Detect which cell encompasses the target text, then output its [x, y] center coordinate. 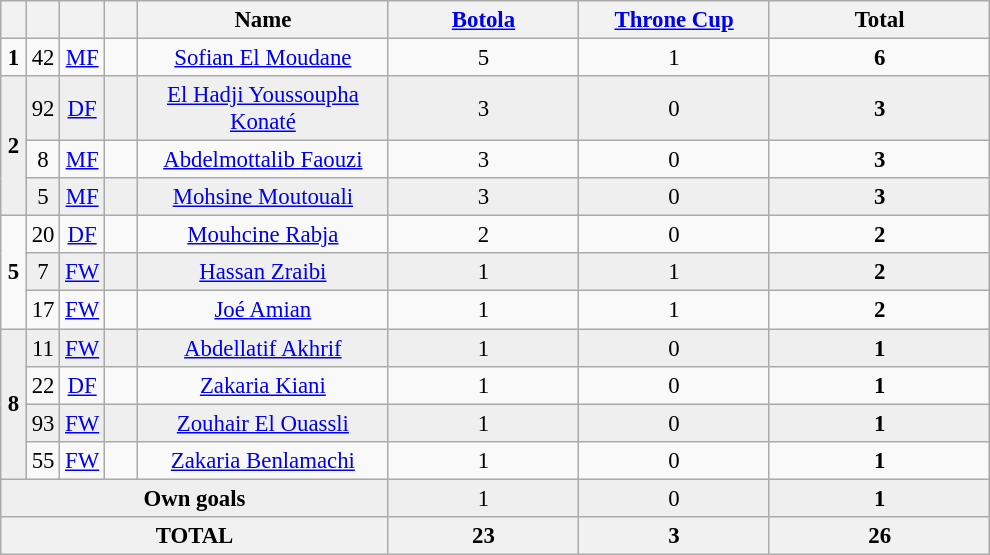
Throne Cup [674, 20]
Sofian El Moudane [264, 58]
Zakaria Benlamachi [264, 460]
Abdelmottalib Faouzi [264, 160]
93 [42, 423]
Zakaria Kiani [264, 385]
Total [880, 20]
Abdellatif Akhrif [264, 348]
11 [42, 348]
92 [42, 108]
42 [42, 58]
Mohsine Moutouali [264, 197]
26 [880, 536]
Zouhair El Ouassli [264, 423]
TOTAL [194, 536]
Name [264, 20]
6 [880, 58]
55 [42, 460]
17 [42, 310]
El Hadji Youssoupha Konaté [264, 108]
7 [42, 273]
Botola [484, 20]
Own goals [194, 498]
20 [42, 235]
Joé Amian [264, 310]
23 [484, 536]
Mouhcine Rabja [264, 235]
22 [42, 385]
Hassan Zraibi [264, 273]
